Capture the cell that displays the provided text and extract its (X, Y) central coordinate. 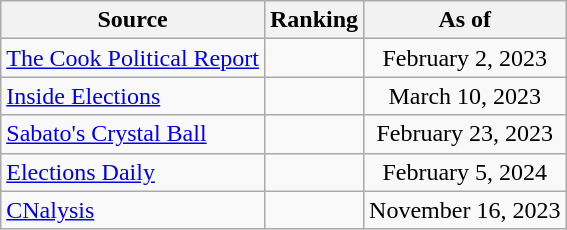
Ranking (314, 20)
February 5, 2024 (465, 172)
CNalysis (133, 210)
February 2, 2023 (465, 58)
Elections Daily (133, 172)
March 10, 2023 (465, 96)
Sabato's Crystal Ball (133, 134)
Source (133, 20)
Inside Elections (133, 96)
February 23, 2023 (465, 134)
November 16, 2023 (465, 210)
The Cook Political Report (133, 58)
As of (465, 20)
